Output the (X, Y) coordinate of the center of the cell containing the given text.  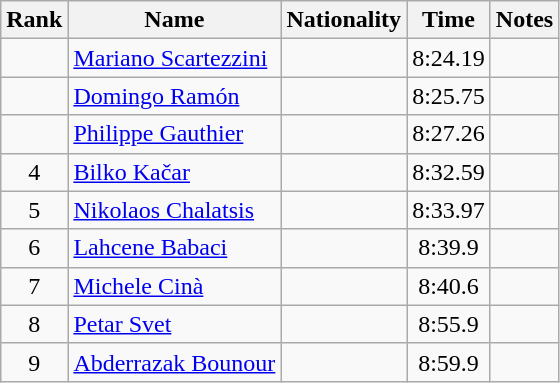
8 (34, 324)
8:59.9 (449, 362)
Michele Cinà (174, 286)
Philippe Gauthier (174, 134)
Bilko Kačar (174, 172)
Time (449, 20)
5 (34, 210)
Domingo Ramón (174, 96)
8:25.75 (449, 96)
4 (34, 172)
8:39.9 (449, 248)
Rank (34, 20)
Nikolaos Chalatsis (174, 210)
Nationality (344, 20)
8:40.6 (449, 286)
8:33.97 (449, 210)
8:32.59 (449, 172)
Petar Svet (174, 324)
Lahcene Babaci (174, 248)
Mariano Scartezzini (174, 58)
Abderrazak Bounour (174, 362)
8:27.26 (449, 134)
Notes (524, 20)
7 (34, 286)
6 (34, 248)
Name (174, 20)
8:24.19 (449, 58)
9 (34, 362)
8:55.9 (449, 324)
